Identify which cell holds the provided text, then report its [x, y] central coordinate. 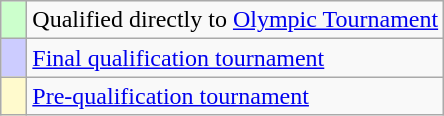
Pre-qualification tournament [236, 96]
Qualified directly to Olympic Tournament [236, 20]
Final qualification tournament [236, 58]
